For the text-containing cell, return its midpoint in [x, y] coordinate format. 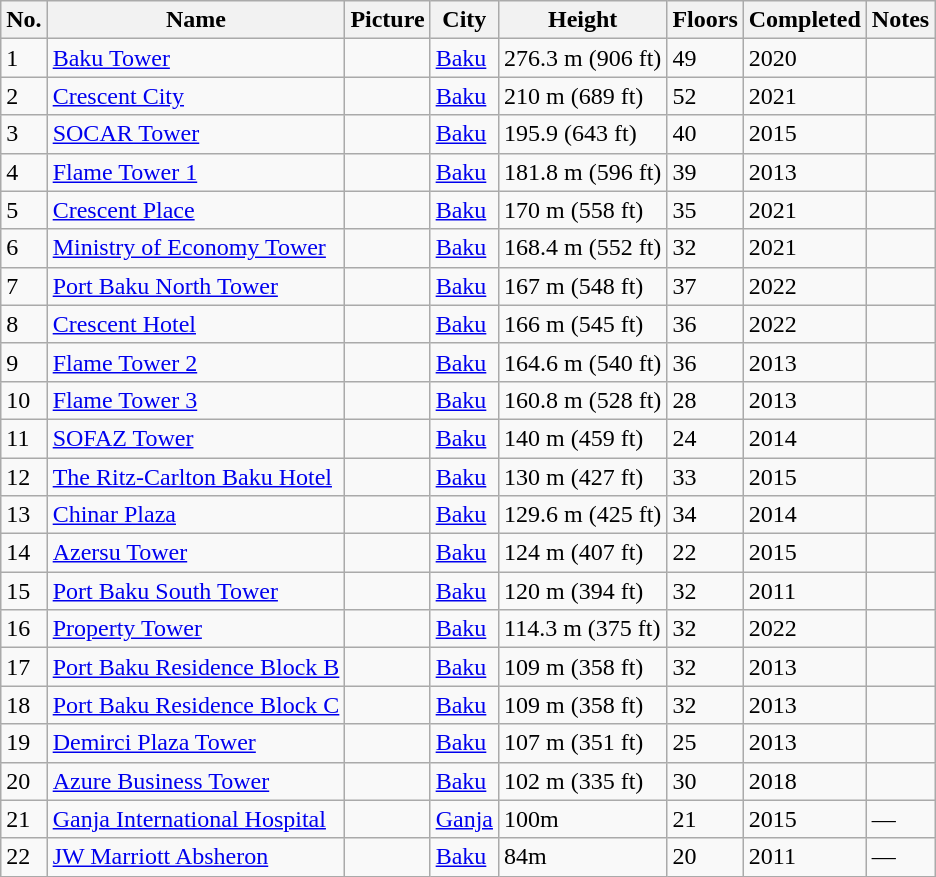
Property Tower [196, 629]
167 m (548 ft) [582, 286]
166 m (545 ft) [582, 324]
3 [24, 134]
Flame Tower 2 [196, 362]
No. [24, 20]
100m [582, 819]
160.8 m (528 ft) [582, 400]
30 [705, 781]
13 [24, 515]
10 [24, 400]
37 [705, 286]
19 [24, 743]
25 [705, 743]
Crescent City [196, 96]
Flame Tower 3 [196, 400]
Ganja [464, 819]
5 [24, 210]
16 [24, 629]
8 [24, 324]
Azersu Tower [196, 553]
40 [705, 134]
Name [196, 20]
276.3 m (906 ft) [582, 58]
Port Baku South Tower [196, 591]
The Ritz-Carlton Baku Hotel [196, 477]
JW Marriott Absheron [196, 857]
14 [24, 553]
SOFAZ Tower [196, 438]
6 [24, 248]
4 [24, 172]
39 [705, 172]
130 m (427 ft) [582, 477]
28 [705, 400]
9 [24, 362]
Ganja International Hospital [196, 819]
164.6 m (540 ft) [582, 362]
Flame Tower 1 [196, 172]
Port Baku Residence Block B [196, 667]
107 m (351 ft) [582, 743]
170 m (558 ft) [582, 210]
210 m (689 ft) [582, 96]
18 [24, 705]
129.6 m (425 ft) [582, 515]
Port Baku Residence Block C [196, 705]
35 [705, 210]
52 [705, 96]
Crescent Hotel [196, 324]
SOCAR Tower [196, 134]
84m [582, 857]
Azure Business Tower [196, 781]
11 [24, 438]
124 m (407 ft) [582, 553]
City [464, 20]
120 m (394 ft) [582, 591]
Crescent Place [196, 210]
Baku Tower [196, 58]
33 [705, 477]
Demirci Plaza Tower [196, 743]
2 [24, 96]
168.4 m (552 ft) [582, 248]
Completed [804, 20]
102 m (335 ft) [582, 781]
Chinar Plaza [196, 515]
Height [582, 20]
1 [24, 58]
12 [24, 477]
140 m (459 ft) [582, 438]
195.9 (643 ft) [582, 134]
34 [705, 515]
114.3 m (375 ft) [582, 629]
17 [24, 667]
Notes [900, 20]
15 [24, 591]
Floors [705, 20]
24 [705, 438]
2018 [804, 781]
181.8 m (596 ft) [582, 172]
2020 [804, 58]
Ministry of Economy Tower [196, 248]
49 [705, 58]
Picture [388, 20]
7 [24, 286]
Port Baku North Tower [196, 286]
